Locate the cell with the specified text and output its [x, y] center coordinate. 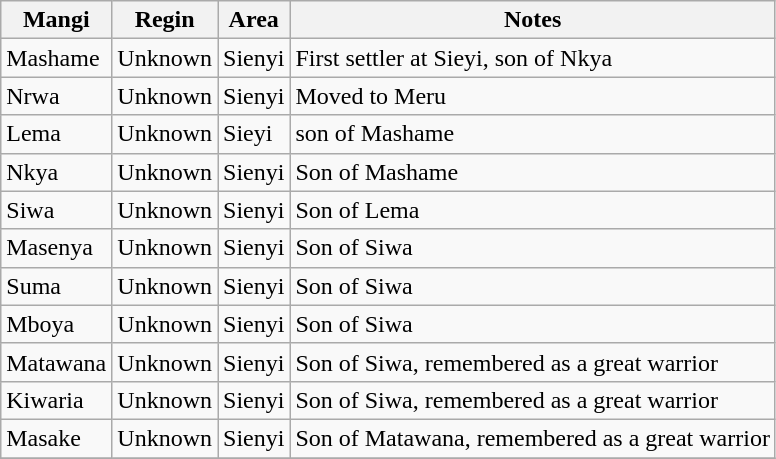
Sieyi [254, 134]
Siwa [56, 210]
Mangi [56, 20]
Kiwaria [56, 400]
Suma [56, 286]
Regin [165, 20]
son of Mashame [533, 134]
Masenya [56, 248]
Son of Lema [533, 210]
Area [254, 20]
Masake [56, 438]
Lema [56, 134]
Nrwa [56, 96]
Moved to Meru [533, 96]
Notes [533, 20]
Son of Matawana, remembered as a great warrior [533, 438]
Son of Mashame [533, 172]
Mashame [56, 58]
Nkya [56, 172]
Matawana [56, 362]
First settler at Sieyi, son of Nkya [533, 58]
Mboya [56, 324]
